Determine the (x, y) coordinate at the center of the cell enclosing the given text.  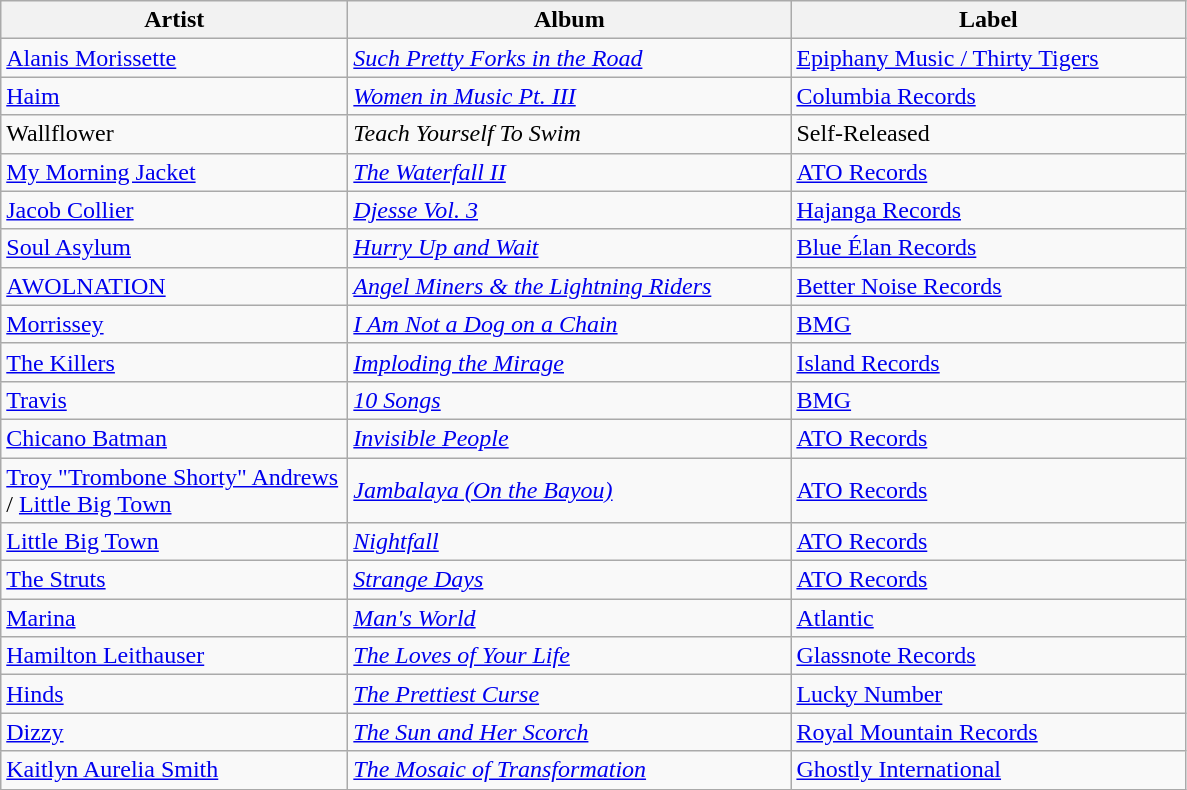
Glassnote Records (988, 656)
Better Noise Records (988, 286)
The Struts (174, 580)
Alanis Morissette (174, 58)
My Morning Jacket (174, 172)
Imploding the Mirage (570, 362)
The Waterfall II (570, 172)
Chicano Batman (174, 438)
Hinds (174, 694)
Dizzy (174, 732)
Royal Mountain Records (988, 732)
The Sun and Her Scorch (570, 732)
Wallflower (174, 134)
Strange Days (570, 580)
Jambalaya (On the Bayou) (570, 490)
Troy "Trombone Shorty" Andrews / Little Big Town (174, 490)
Epiphany Music / Thirty Tigers (988, 58)
Hamilton Leithauser (174, 656)
Atlantic (988, 618)
Djesse Vol. 3 (570, 210)
Kaitlyn Aurelia Smith (174, 770)
I Am Not a Dog on a Chain (570, 324)
Little Big Town (174, 542)
Teach Yourself To Swim (570, 134)
Haim (174, 96)
10 Songs (570, 400)
Hajanga Records (988, 210)
The Mosaic of Transformation (570, 770)
Women in Music Pt. III (570, 96)
Hurry Up and Wait (570, 248)
Columbia Records (988, 96)
Island Records (988, 362)
Morrissey (174, 324)
Jacob Collier (174, 210)
Such Pretty Forks in the Road (570, 58)
Man's World (570, 618)
Marina (174, 618)
Blue Élan Records (988, 248)
Soul Asylum (174, 248)
Label (988, 20)
Angel Miners & the Lightning Riders (570, 286)
Nightfall (570, 542)
The Killers (174, 362)
AWOLNATION (174, 286)
Album (570, 20)
Self-Released (988, 134)
Artist (174, 20)
The Prettiest Curse (570, 694)
The Loves of Your Life (570, 656)
Lucky Number (988, 694)
Travis (174, 400)
Invisible People (570, 438)
Ghostly International (988, 770)
